Determine the [x, y] coordinate at the center of the cell enclosing the given text.  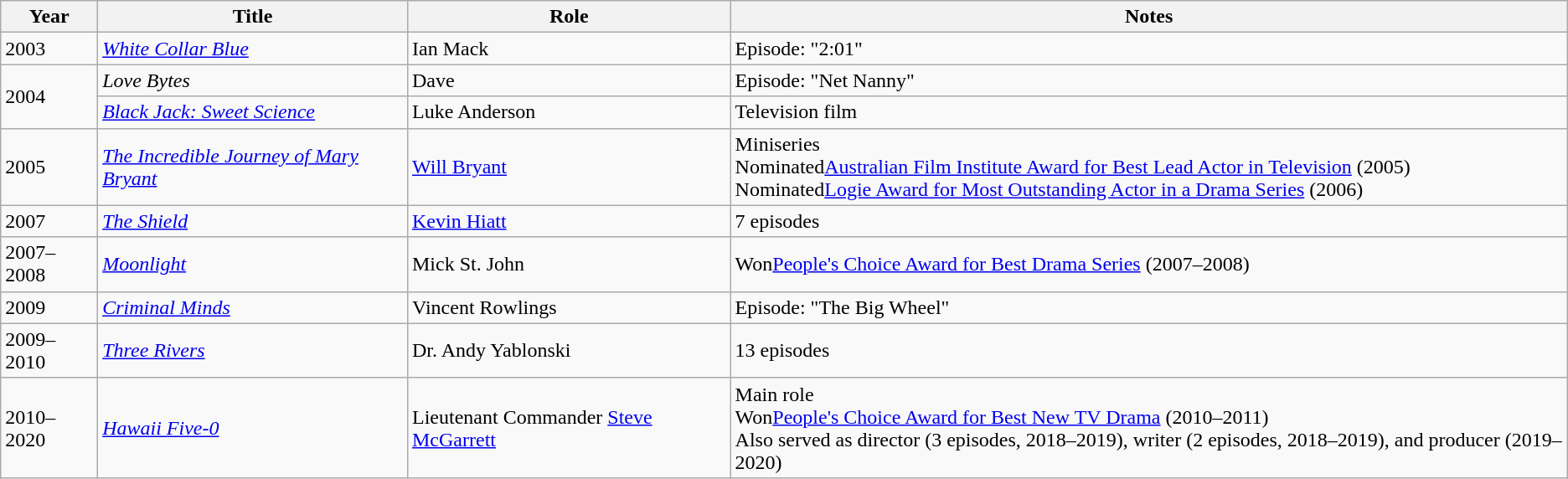
Title [253, 17]
Hawaii Five-0 [253, 427]
Love Bytes [253, 80]
Three Rivers [253, 350]
Luke Anderson [569, 112]
Mick St. John [569, 265]
Moonlight [253, 265]
Criminal Minds [253, 307]
2003 [49, 49]
White Collar Blue [253, 49]
Will Bryant [569, 167]
Lieutenant Commander Steve McGarrett [569, 427]
2010–2020 [49, 427]
Vincent Rowlings [569, 307]
Television film [1149, 112]
13 episodes [1149, 350]
2007–2008 [49, 265]
Black Jack: Sweet Science [253, 112]
Notes [1149, 17]
2009 [49, 307]
Year [49, 17]
2007 [49, 221]
Episode: "Net Nanny" [1149, 80]
The Incredible Journey of Mary Bryant [253, 167]
Dr. Andy Yablonski [569, 350]
Kevin Hiatt [569, 221]
Episode: "The Big Wheel" [1149, 307]
2004 [49, 96]
2005 [49, 167]
7 episodes [1149, 221]
Role [569, 17]
Ian Mack [569, 49]
Episode: "2:01" [1149, 49]
2009–2010 [49, 350]
Dave [569, 80]
The Shield [253, 221]
WonPeople's Choice Award for Best Drama Series (2007–2008) [1149, 265]
